Capture the cell that displays the provided text and extract its [X, Y] central coordinate. 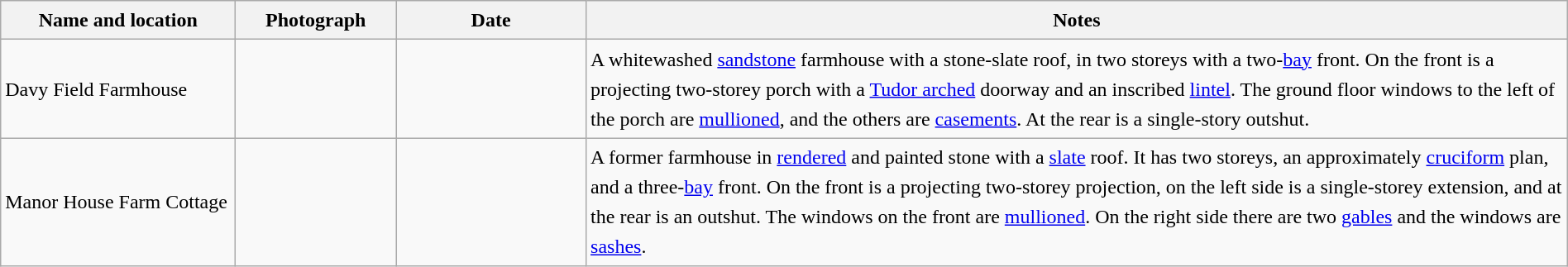
Name and location [118, 20]
Davy Field Farmhouse [118, 89]
Date [491, 20]
Photograph [316, 20]
Manor House Farm Cottage [118, 202]
Notes [1077, 20]
